Output the (X, Y) coordinate of the center of the cell containing the given text.  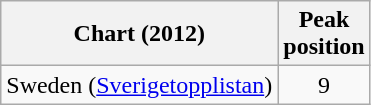
Peakposition (324, 34)
Chart (2012) (140, 34)
9 (324, 85)
Sweden (Sverigetopplistan) (140, 85)
